Search for the cell housing the specified text and yield its [X, Y] center coordinate. 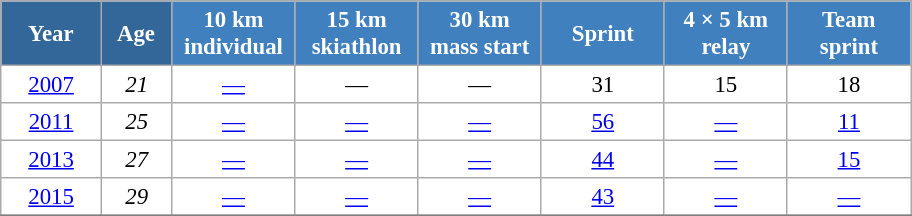
4 × 5 km relay [726, 34]
31 [602, 85]
2015 [52, 197]
11 [848, 122]
25 [136, 122]
Age [136, 34]
Team sprint [848, 34]
15 km skiathlon [356, 34]
Year [52, 34]
30 km mass start [480, 34]
18 [848, 85]
56 [602, 122]
44 [602, 160]
2013 [52, 160]
2007 [52, 85]
Sprint [602, 34]
43 [602, 197]
27 [136, 160]
29 [136, 197]
2011 [52, 122]
10 km individual [234, 34]
21 [136, 85]
